Identify which cell holds the provided text, then report its (X, Y) central coordinate. 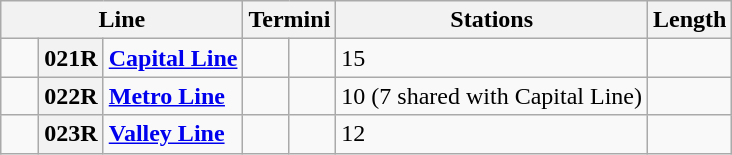
Capital Line (173, 58)
Termini (290, 20)
10 (7 shared with Capital Line) (492, 96)
Stations (492, 20)
022R (71, 96)
12 (492, 134)
Length (689, 20)
Metro Line (173, 96)
023R (71, 134)
Valley Line (173, 134)
Line (122, 20)
15 (492, 58)
021R (71, 58)
